Detect which cell encompasses the target text, then output its [x, y] center coordinate. 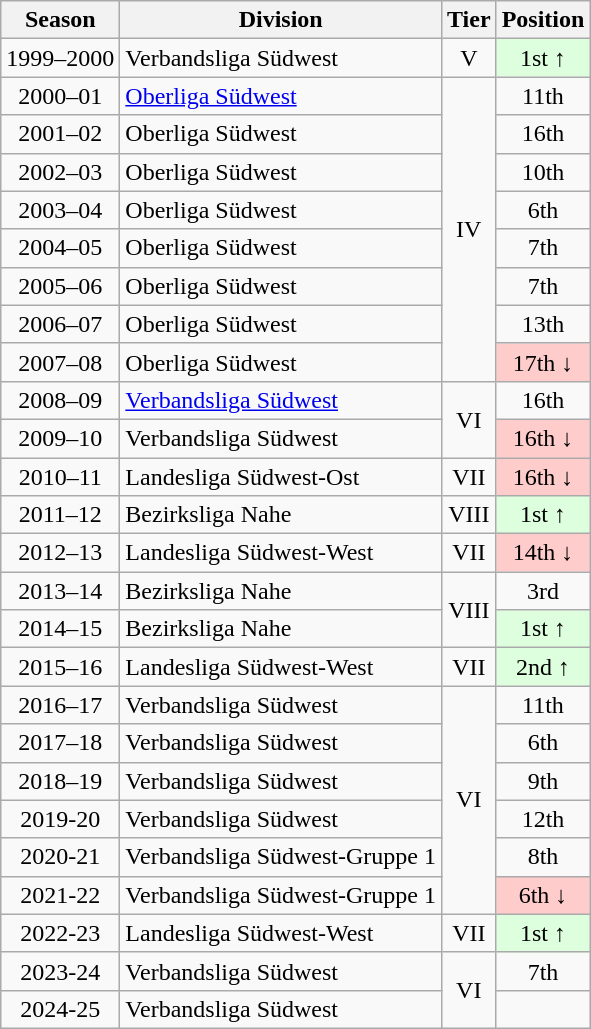
13th [543, 324]
9th [543, 781]
2013–14 [60, 591]
2001–02 [60, 134]
2019-20 [60, 819]
Tier [468, 20]
2003–04 [60, 210]
Position [543, 20]
2021-22 [60, 895]
2010–11 [60, 477]
2012–13 [60, 553]
2000–01 [60, 96]
Season [60, 20]
2006–07 [60, 324]
2nd ↑ [543, 667]
14th ↓ [543, 553]
Division [281, 20]
2017–18 [60, 743]
2009–10 [60, 438]
2018–19 [60, 781]
Landesliga Südwest-Ost [281, 477]
2005–06 [60, 286]
IV [468, 229]
2002–03 [60, 172]
2011–12 [60, 515]
10th [543, 172]
2024-25 [60, 1009]
2004–05 [60, 248]
12th [543, 819]
2008–09 [60, 400]
2015–16 [60, 667]
2016–17 [60, 705]
17th ↓ [543, 362]
1999–2000 [60, 58]
6th ↓ [543, 895]
2023-24 [60, 971]
2014–15 [60, 629]
2022-23 [60, 933]
V [468, 58]
2007–08 [60, 362]
3rd [543, 591]
2020-21 [60, 857]
8th [543, 857]
